Find where the given text appears and provide that cell's center as [X, Y] coordinate. 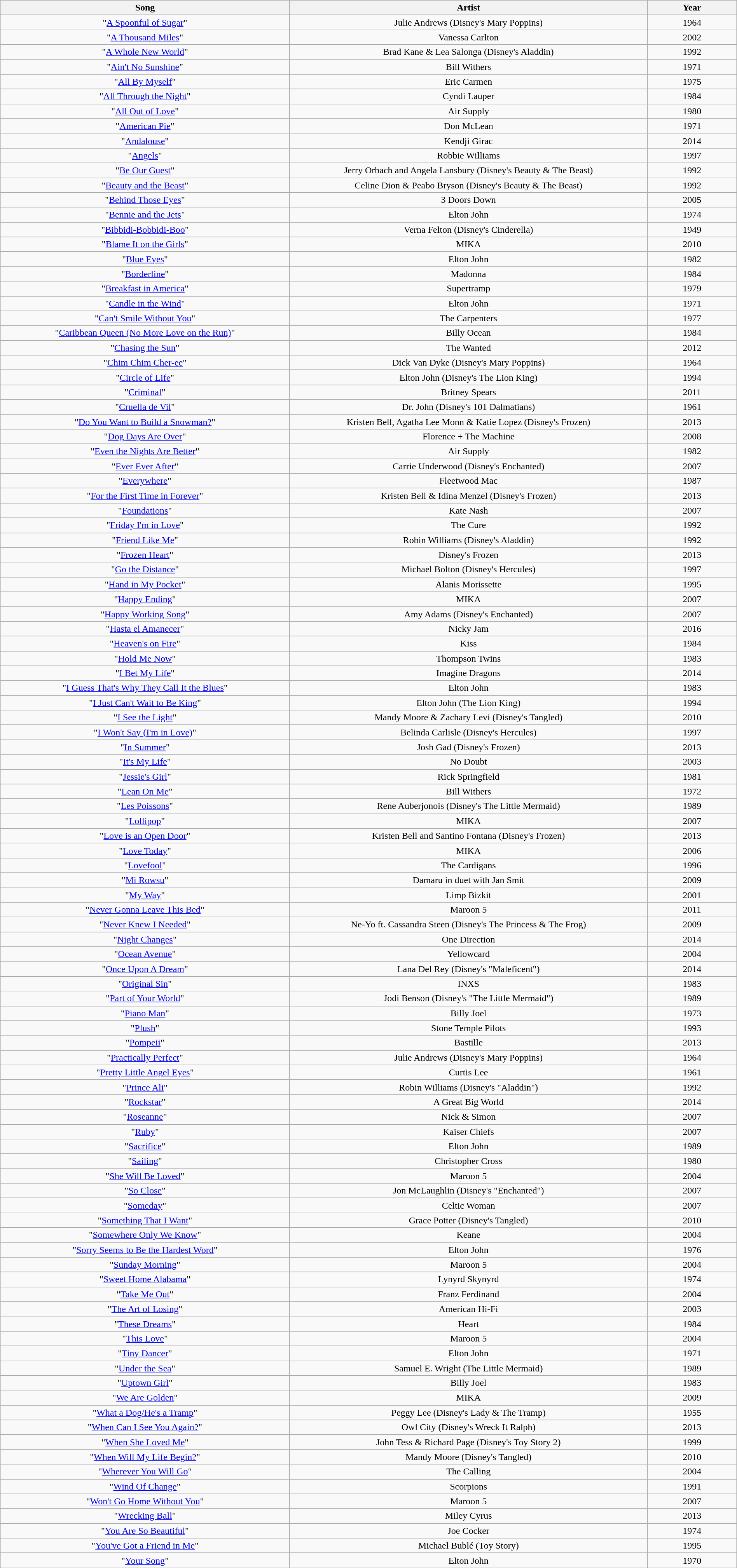
Kiss [468, 643]
"I Bet My Life" [145, 673]
Jerry Orbach and Angela Lansbury (Disney's Beauty & The Beast) [468, 170]
Jon McLaughlin (Disney's "Enchanted") [468, 1191]
"Wrecking Ball" [145, 1516]
"Angels" [145, 155]
"I Guess That's Why They Call It the Blues" [145, 688]
"Uptown Girl" [145, 1383]
Bastille [468, 1043]
Ne-Yo ft. Cassandra Steen (Disney's The Princess & The Frog) [468, 925]
"Lollipop" [145, 821]
Dick Van Dyke (Disney's Mary Poppins) [468, 362]
Kristen Bell and Santino Fontana (Disney's Frozen) [468, 836]
Kate Nash [468, 510]
Disney's Frozen [468, 555]
Josh Gad (Disney's Frozen) [468, 747]
Celtic Woman [468, 1206]
"What a Dog/He's a Tramp" [145, 1413]
1975 [692, 82]
"Your Song" [145, 1560]
Amy Adams (Disney's Enchanted) [468, 614]
"Never Gonna Leave This Bed" [145, 910]
Don McLean [468, 126]
American Hi-Fi [468, 1309]
"This Love" [145, 1338]
"Breakfast in America" [145, 289]
Owl City (Disney's Wreck It Ralph) [468, 1427]
2001 [692, 895]
"Friday I'm in Love" [145, 525]
2016 [692, 629]
Scorpions [468, 1486]
"Rockstar" [145, 1102]
"Behind Those Eyes" [145, 200]
Curtis Lee [468, 1072]
"These Dreams" [145, 1324]
"Someday" [145, 1206]
"Piano Man" [145, 1013]
"Caribbean Queen (No More Love on the Run)" [145, 333]
"Chasing the Sun" [145, 348]
"Do You Want to Build a Snowman?" [145, 422]
Kristen Bell, Agatha Lee Monn & Katie Lopez (Disney's Frozen) [468, 422]
"Original Sin" [145, 984]
"Criminal" [145, 392]
Rene Auberjonois (Disney's The Little Mermaid) [468, 806]
Robin Williams (Disney's "Aladdin") [468, 1087]
"Sweet Home Alabama" [145, 1279]
Alanis Morissette [468, 584]
Samuel E. Wright (The Little Mermaid) [468, 1368]
"Chim Chim Cher-ee" [145, 362]
"Ocean Avenue" [145, 954]
Verna Felton (Disney's Cinderella) [468, 230]
Vanessa Carlton [468, 37]
Michael Bublé (Toy Story) [468, 1545]
The Wanted [468, 348]
Billy Ocean [468, 333]
Keane [468, 1235]
Michael Bolton (Disney's Hercules) [468, 570]
"Ruby" [145, 1132]
"Les Poissons" [145, 806]
1970 [692, 1560]
"Blue Eyes" [145, 259]
Thompson Twins [468, 659]
Artist [468, 8]
"Can't Smile Without You" [145, 318]
Eric Carmen [468, 82]
"Pompeii" [145, 1043]
"Hold Me Now" [145, 659]
Florence + The Machine [468, 437]
"For the First Time in Forever" [145, 496]
"All By Myself" [145, 82]
"I Won't Say (I'm in Love)" [145, 732]
Robbie Williams [468, 155]
"Foundations" [145, 510]
"Never Knew I Needed" [145, 925]
"Even the Nights Are Better" [145, 451]
Kaiser Chiefs [468, 1132]
Year [692, 8]
A Great Big World [468, 1102]
"Somewhere Only We Know" [145, 1235]
Song [145, 8]
The Cure [468, 525]
"Dog Days Are Over" [145, 437]
1987 [692, 481]
"Part of Your World" [145, 998]
"Bibbidi-Bobbidi-Boo" [145, 230]
Celine Dion & Peabo Bryson (Disney's Beauty & The Beast) [468, 185]
"Happy Working Song" [145, 614]
"In Summer" [145, 747]
"Friend Like Me" [145, 540]
"The Art of Losing" [145, 1309]
"A Whole New World" [145, 52]
Imagine Dragons [468, 673]
"When Will My Life Begin?" [145, 1457]
"Everywhere" [145, 481]
"So Close" [145, 1191]
"I See the Light" [145, 718]
1991 [692, 1486]
Cyndi Lauper [468, 96]
"Cruella de Vil" [145, 407]
Stone Temple Pilots [468, 1028]
John Tess & Richard Page (Disney's Toy Story 2) [468, 1442]
Belinda Carlisle (Disney's Hercules) [468, 732]
"Bennie and the Jets" [145, 215]
"Sacrifice" [145, 1146]
"Ever Ever After" [145, 466]
Rick Springfield [468, 777]
"Candle in the Wind" [145, 303]
2005 [692, 200]
"Love Today" [145, 850]
"When She Loved Me" [145, 1442]
2006 [692, 850]
1999 [692, 1442]
1972 [692, 791]
The Calling [468, 1472]
"Lovefool" [145, 865]
"Ain't No Sunshine" [145, 67]
Yellowcard [468, 954]
"Under the Sea" [145, 1368]
"You Are So Beautiful" [145, 1531]
1973 [692, 1013]
Grace Potter (Disney's Tangled) [468, 1220]
Nick & Simon [468, 1117]
3 Doors Down [468, 200]
"She Will Be Loved" [145, 1176]
Britney Spears [468, 392]
Kristen Bell & Idina Menzel (Disney's Frozen) [468, 496]
"A Spoonful of Sugar" [145, 23]
Damaru in duet with Jan Smit [468, 880]
"Practically Perfect" [145, 1058]
Elton John (The Lion King) [468, 703]
Limp Bizkit [468, 895]
"Borderline" [145, 274]
"I Just Can't Wait to Be King" [145, 703]
Christopher Cross [468, 1161]
"Prince Ali" [145, 1087]
1979 [692, 289]
"Pretty Little Angel Eyes" [145, 1072]
"Sailing" [145, 1161]
Peggy Lee (Disney's Lady & The Tramp) [468, 1413]
"When Can I See You Again?" [145, 1427]
"We Are Golden" [145, 1398]
Kendji Girac [468, 141]
"Mi Rowsu" [145, 880]
"Go the Distance" [145, 570]
"Roseanne" [145, 1117]
2002 [692, 37]
"Lean On Me" [145, 791]
"Tiny Dancer" [145, 1353]
"Sunday Morning" [145, 1265]
"All Out of Love" [145, 111]
INXS [468, 984]
"Frozen Heart" [145, 555]
No Doubt [468, 762]
Robin Williams (Disney's Aladdin) [468, 540]
"Happy Ending" [145, 599]
Brad Kane & Lea Salonga (Disney's Aladdin) [468, 52]
"American Pie" [145, 126]
"Circle of Life" [145, 377]
One Direction [468, 939]
"A Thousand Miles" [145, 37]
Fleetwood Mac [468, 481]
1993 [692, 1028]
"Hand in My Pocket" [145, 584]
"Blame It on the Girls" [145, 244]
Joe Cocker [468, 1531]
Franz Ferdinand [468, 1294]
"Heaven's on Fire" [145, 643]
"My Way" [145, 895]
Mandy Moore (Disney's Tangled) [468, 1457]
"Beauty and the Beast" [145, 185]
2012 [692, 348]
Miley Cyrus [468, 1516]
2008 [692, 437]
Carrie Underwood (Disney's Enchanted) [468, 466]
1976 [692, 1250]
1977 [692, 318]
"Andalouse" [145, 141]
"Plush" [145, 1028]
Lana Del Rey (Disney's "Maleficent") [468, 969]
Nicky Jam [468, 629]
1996 [692, 865]
Mandy Moore & Zachary Levi (Disney's Tangled) [468, 718]
"Be Our Guest" [145, 170]
1955 [692, 1413]
"You've Got a Friend in Me" [145, 1545]
"Take Me Out" [145, 1294]
"Jessie's Girl" [145, 777]
Jodi Benson (Disney's "The Little Mermaid") [468, 998]
"Love is an Open Door" [145, 836]
"Hasta el Amanecer" [145, 629]
Heart [468, 1324]
"All Through the Night" [145, 96]
The Cardigans [468, 865]
Elton John (Disney's The Lion King) [468, 377]
"Night Changes" [145, 939]
Supertramp [468, 289]
The Carpenters [468, 318]
"Won't Go Home Without You" [145, 1501]
"Once Upon A Dream" [145, 969]
"Something That I Want" [145, 1220]
"Wherever You Will Go" [145, 1472]
Dr. John (Disney's 101 Dalmatians) [468, 407]
"Sorry Seems to Be the Hardest Word" [145, 1250]
Lynyrd Skynyrd [468, 1279]
"Wind Of Change" [145, 1486]
"It's My Life" [145, 762]
1981 [692, 777]
1949 [692, 230]
Madonna [468, 274]
